Pinpoint the cell where the given text exists, returning its (x, y) midpoint coordinate. 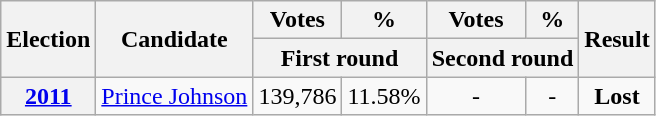
Second round (502, 58)
11.58% (384, 96)
Lost (617, 96)
139,786 (298, 96)
Result (617, 39)
2011 (48, 96)
Election (48, 39)
Candidate (174, 39)
First round (340, 58)
Prince Johnson (174, 96)
